Identify which cell holds the provided text, then report its (x, y) central coordinate. 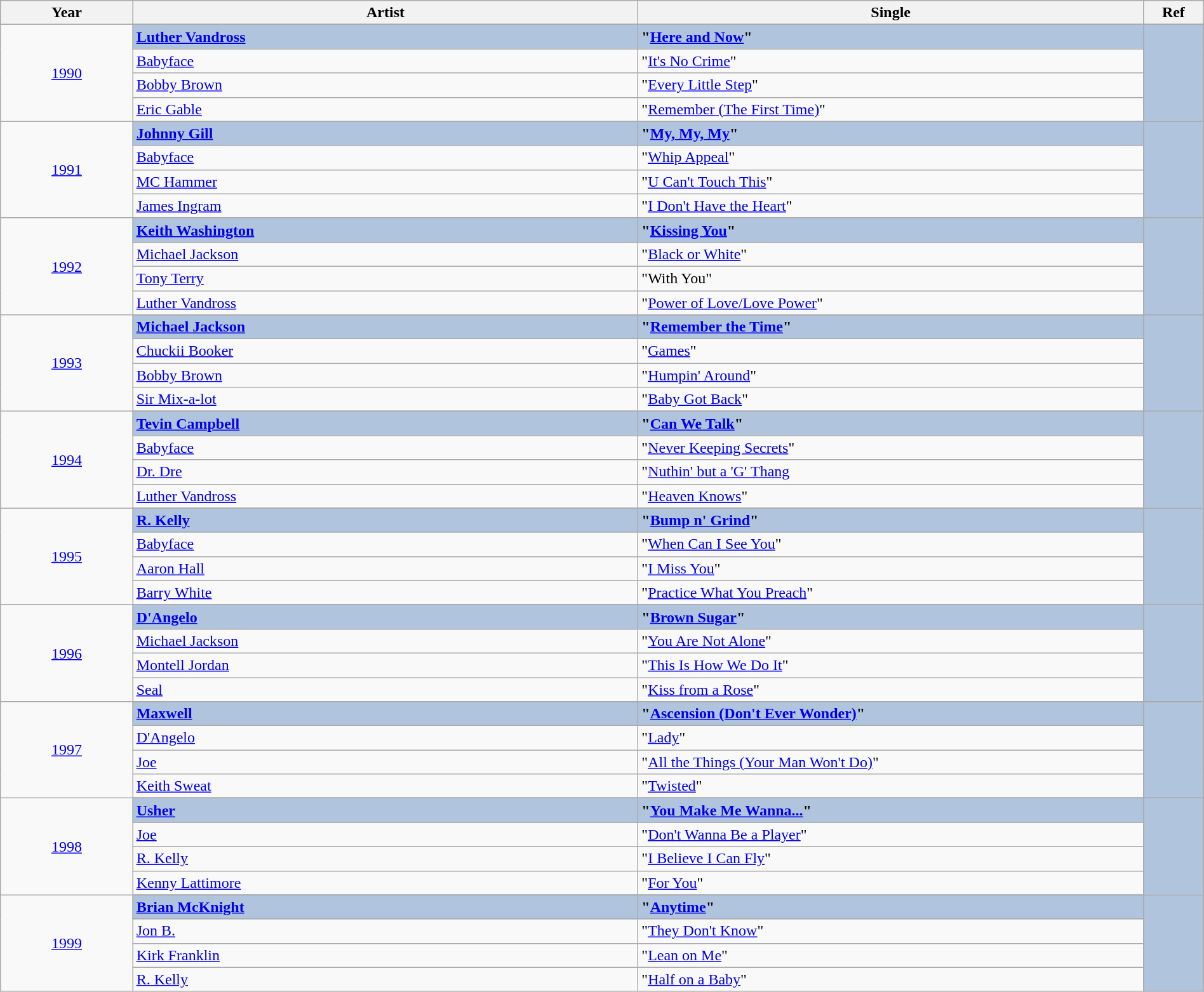
1994 (67, 460)
1998 (67, 847)
Kenny Lattimore (385, 883)
"Half on a Baby" (891, 979)
Kirk Franklin (385, 955)
"They Don't Know" (891, 931)
"Every Little Step" (891, 85)
"I Believe I Can Fly" (891, 859)
Ref (1174, 13)
"You Are Not Alone" (891, 641)
Brian McKnight (385, 907)
"Power of Love/Love Power" (891, 303)
Aaron Hall (385, 568)
"I Miss You" (891, 568)
"Ascension (Don't Ever Wonder)" (891, 714)
"Don't Wanna Be a Player" (891, 834)
"When Can I See You" (891, 544)
1991 (67, 170)
Chuckii Booker (385, 351)
"Nuthin' but a 'G' Thang (891, 472)
Eric Gable (385, 109)
"Anytime" (891, 907)
"Here and Now" (891, 37)
Jon B. (385, 931)
"Practice What You Preach" (891, 593)
James Ingram (385, 206)
"Brown Sugar" (891, 617)
"Lady" (891, 738)
"Kissing You" (891, 230)
Keith Sweat (385, 786)
"My, My, My" (891, 133)
"It's No Crime" (891, 61)
1993 (67, 363)
"Bump n' Grind" (891, 520)
Maxwell (385, 714)
"With You" (891, 278)
Montell Jordan (385, 665)
Seal (385, 689)
"Whip Appeal" (891, 158)
"You Make Me Wanna..." (891, 810)
"Kiss from a Rose" (891, 689)
Tony Terry (385, 278)
1990 (67, 73)
Single (891, 13)
"Lean on Me" (891, 955)
"Twisted" (891, 786)
Year (67, 13)
"Remember the Time" (891, 327)
"Games" (891, 351)
"I Don't Have the Heart" (891, 206)
"Black or White" (891, 254)
"Heaven Knows" (891, 496)
MC Hammer (385, 182)
"Remember (The First Time)" (891, 109)
Barry White (385, 593)
Dr. Dre (385, 472)
"All the Things (Your Man Won't Do)" (891, 762)
Artist (385, 13)
"For You" (891, 883)
"This Is How We Do It" (891, 665)
"Humpin' Around" (891, 375)
Tevin Campbell (385, 424)
Johnny Gill (385, 133)
1997 (67, 750)
1996 (67, 653)
Sir Mix-a-lot (385, 399)
1999 (67, 943)
1992 (67, 266)
"U Can't Touch This" (891, 182)
"Baby Got Back" (891, 399)
"Can We Talk" (891, 424)
1995 (67, 556)
Usher (385, 810)
"Never Keeping Secrets" (891, 448)
Keith Washington (385, 230)
